Find where the given text appears and provide that cell's center as (X, Y) coordinate. 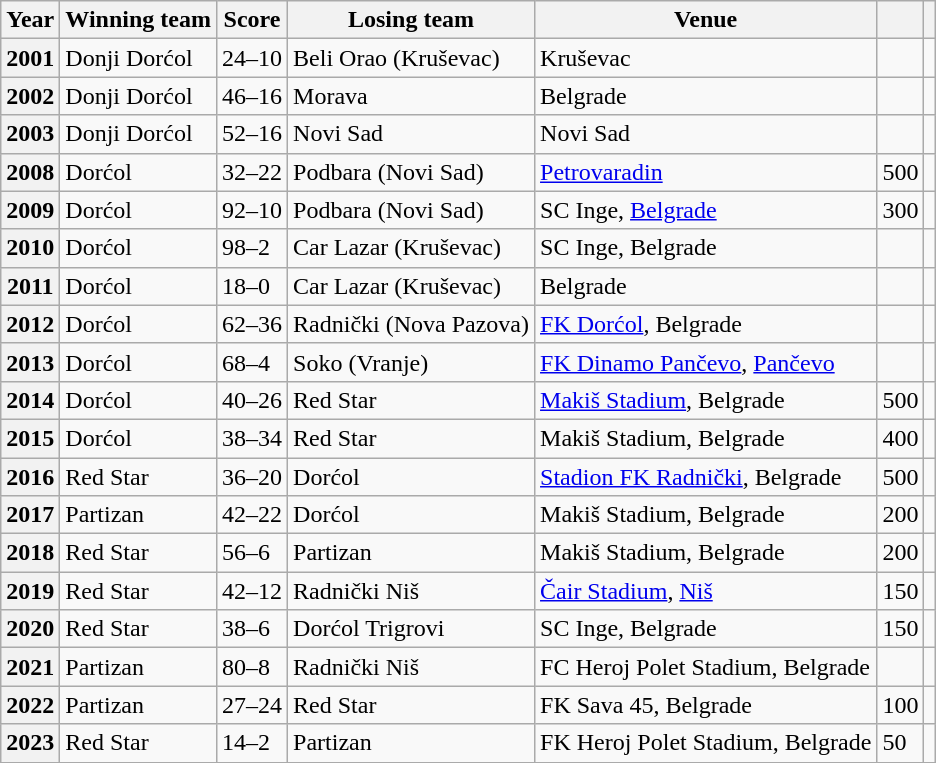
2019 (30, 591)
2011 (30, 286)
Kruševac (706, 58)
14–2 (252, 743)
98–2 (252, 248)
Score (252, 20)
27–24 (252, 705)
Beli Orao (Kruševac) (412, 58)
24–10 (252, 58)
2016 (30, 477)
FK Heroj Polet Stadium, Belgrade (706, 743)
Soko (Vranje) (412, 362)
2018 (30, 553)
Radnički (Nova Pazova) (412, 324)
62–36 (252, 324)
2012 (30, 324)
2009 (30, 210)
2003 (30, 134)
52–16 (252, 134)
46–16 (252, 96)
Venue (706, 20)
2001 (30, 58)
FC Heroj Polet Stadium, Belgrade (706, 667)
Morava (412, 96)
Dorćol Trigrovi (412, 629)
2010 (30, 248)
100 (900, 705)
92–10 (252, 210)
Losing team (412, 20)
2023 (30, 743)
2008 (30, 172)
2015 (30, 438)
FK Dinamo Pančevo, Pančevo (706, 362)
38–6 (252, 629)
38–34 (252, 438)
56–6 (252, 553)
42–22 (252, 515)
2002 (30, 96)
32–22 (252, 172)
400 (900, 438)
FK Sava 45, Belgrade (706, 705)
2013 (30, 362)
40–26 (252, 400)
Year (30, 20)
2020 (30, 629)
Petrovaradin (706, 172)
80–8 (252, 667)
Stadion FK Radnički, Belgrade (706, 477)
68–4 (252, 362)
42–12 (252, 591)
Čair Stadium, Niš (706, 591)
300 (900, 210)
FK Dorćol, Belgrade (706, 324)
50 (900, 743)
2022 (30, 705)
18–0 (252, 286)
2014 (30, 400)
2021 (30, 667)
2017 (30, 515)
36–20 (252, 477)
Winning team (138, 20)
